Detect which cell encompasses the target text, then output its (X, Y) center coordinate. 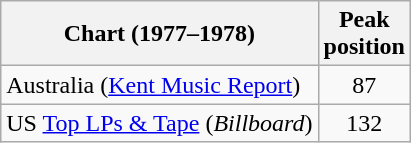
87 (364, 85)
Australia (Kent Music Report) (160, 85)
Peakposition (364, 34)
132 (364, 123)
Chart (1977–1978) (160, 34)
US Top LPs & Tape (Billboard) (160, 123)
